Output the [x, y] coordinate of the center of the cell containing the given text.  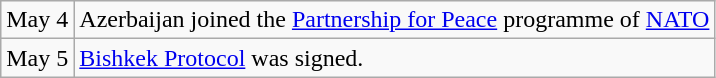
May 5 [38, 58]
Bishkek Protocol was signed. [394, 58]
Azerbaijan joined the Partnership for Peace programme of NATO [394, 20]
May 4 [38, 20]
